From the cell containing the given text, extract its center point as (X, Y) coordinate. 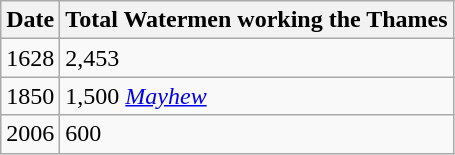
1628 (30, 58)
Total Watermen working the Thames (256, 20)
Date (30, 20)
2,453 (256, 58)
1,500 Mayhew (256, 96)
1850 (30, 96)
600 (256, 134)
2006 (30, 134)
